Detect which cell encompasses the target text, then output its [X, Y] center coordinate. 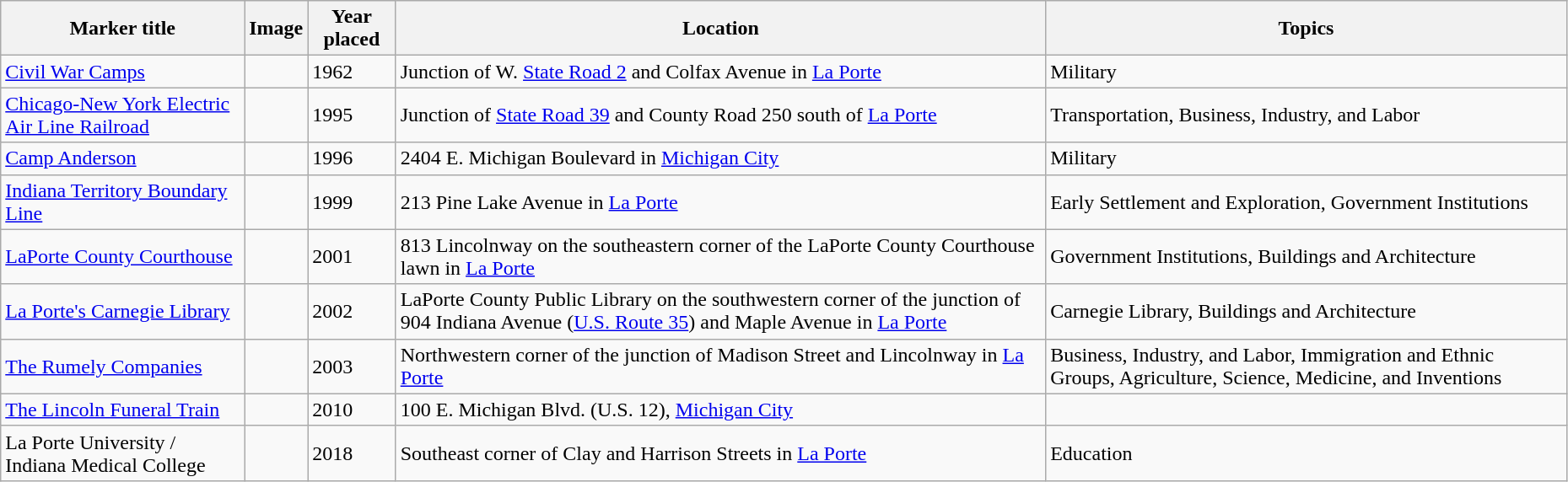
Camp Anderson [123, 158]
Transportation, Business, Industry, and Labor [1307, 115]
2002 [352, 312]
2404 E. Michigan Boulevard in Michigan City [720, 158]
Southeast corner of Clay and Harrison Streets in La Porte [720, 453]
La Porte University / Indiana Medical College [123, 453]
La Porte's Carnegie Library [123, 312]
1999 [352, 202]
Northwestern corner of the junction of Madison Street and Lincolnway in La Porte [720, 366]
Carnegie Library, Buildings and Architecture [1307, 312]
Business, Industry, and Labor, Immigration and Ethnic Groups, Agriculture, Science, Medicine, and Inventions [1307, 366]
The Rumely Companies [123, 366]
LaPorte County Courthouse [123, 256]
LaPorte County Public Library on the southwestern corner of the junction of 904 Indiana Avenue (U.S. Route 35) and Maple Avenue in La Porte [720, 312]
Location [720, 29]
Government Institutions, Buildings and Architecture [1307, 256]
2001 [352, 256]
Year placed [352, 29]
2010 [352, 410]
2018 [352, 453]
Indiana Territory Boundary Line [123, 202]
813 Lincolnway on the southeastern corner of the LaPorte County Courthouse lawn in La Porte [720, 256]
Chicago-New York Electric Air Line Railroad [123, 115]
Image [277, 29]
The Lincoln Funeral Train [123, 410]
Topics [1307, 29]
100 E. Michigan Blvd. (U.S. 12), Michigan City [720, 410]
Junction of W. State Road 2 and Colfax Avenue in La Porte [720, 72]
Civil War Camps [123, 72]
1995 [352, 115]
Marker title [123, 29]
Education [1307, 453]
2003 [352, 366]
Early Settlement and Exploration, Government Institutions [1307, 202]
1996 [352, 158]
1962 [352, 72]
213 Pine Lake Avenue in La Porte [720, 202]
Junction of State Road 39 and County Road 250 south of La Porte [720, 115]
